Determine the [x, y] coordinate at the center of the cell enclosing the given text.  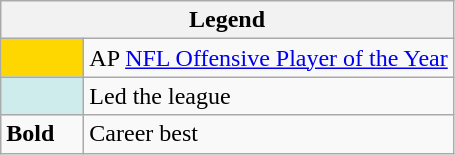
AP NFL Offensive Player of the Year [268, 58]
Led the league [268, 96]
Legend [228, 20]
Bold [42, 134]
Career best [268, 134]
